Search for the cell housing the specified text and yield its (X, Y) center coordinate. 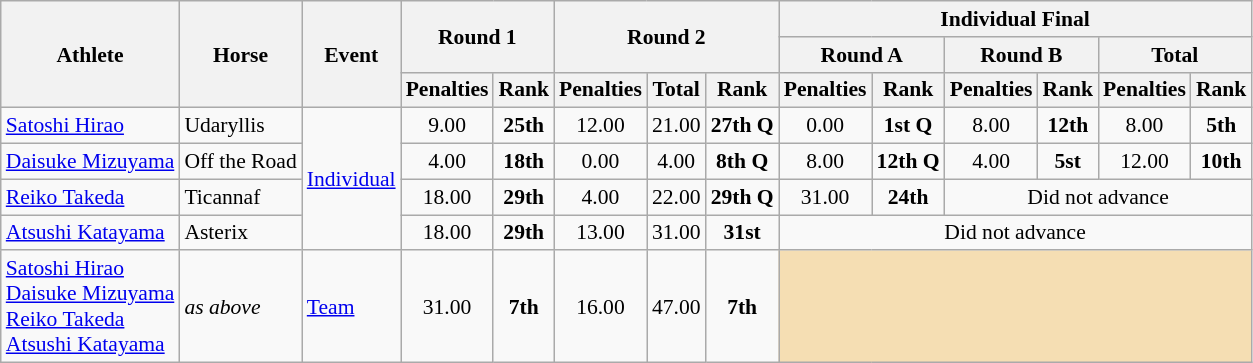
9.00 (448, 126)
21.00 (676, 126)
Reiko Takeda (90, 197)
5st (1068, 162)
47.00 (676, 307)
25th (524, 126)
16.00 (600, 307)
12th Q (908, 162)
Satoshi Hirao (90, 126)
Round A (862, 55)
12th (1068, 126)
Off the Road (240, 162)
Round B (1022, 55)
29th Q (742, 197)
Atsushi Katayama (90, 233)
18th (524, 162)
Udaryllis (240, 126)
31st (742, 233)
10th (1222, 162)
24th (908, 197)
as above (240, 307)
Asterix (240, 233)
Daisuke Mizuyama (90, 162)
Team (352, 307)
Individual (352, 179)
27th Q (742, 126)
Horse (240, 54)
13.00 (600, 233)
22.00 (676, 197)
Event (352, 54)
Ticannaf (240, 197)
Round 1 (478, 36)
Athlete (90, 54)
Individual Final (1016, 19)
5th (1222, 126)
Round 2 (666, 36)
Satoshi HiraoDaisuke MizuyamaReiko TakedaAtsushi Katayama (90, 307)
8th Q (742, 162)
1st Q (908, 126)
